Output the [X, Y] coordinate of the center of the cell containing the given text.  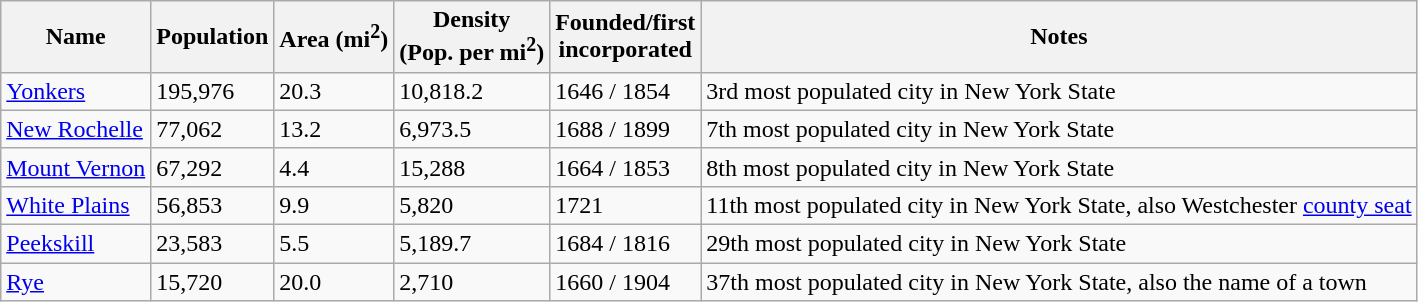
13.2 [334, 129]
1721 [626, 205]
Density(Pop. per mi2) [472, 37]
11th most populated city in New York State, also Westchester county seat [1059, 205]
3rd most populated city in New York State [1059, 91]
56,853 [212, 205]
7th most populated city in New York State [1059, 129]
37th most populated city in New York State, also the name of a town [1059, 282]
New Rochelle [76, 129]
20.3 [334, 91]
Yonkers [76, 91]
4.4 [334, 167]
Population [212, 37]
20.0 [334, 282]
6,973.5 [472, 129]
Notes [1059, 37]
Peekskill [76, 244]
5,189.7 [472, 244]
195,976 [212, 91]
1688 / 1899 [626, 129]
9.9 [334, 205]
2,710 [472, 282]
29th most populated city in New York State [1059, 244]
15,720 [212, 282]
1660 / 1904 [626, 282]
77,062 [212, 129]
10,818.2 [472, 91]
Area (mi2) [334, 37]
8th most populated city in New York State [1059, 167]
1684 / 1816 [626, 244]
5.5 [334, 244]
Founded/firstincorporated [626, 37]
1646 / 1854 [626, 91]
Mount Vernon [76, 167]
Rye [76, 282]
White Plains [76, 205]
5,820 [472, 205]
Name [76, 37]
67,292 [212, 167]
23,583 [212, 244]
1664 / 1853 [626, 167]
15,288 [472, 167]
